Output the [x, y] coordinate of the center of the cell containing the given text.  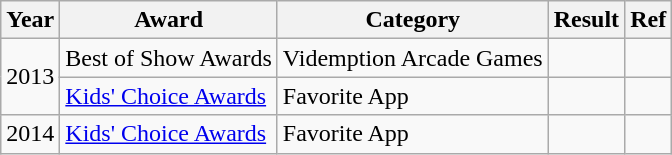
Ref [648, 20]
Best of Show Awards [169, 58]
Category [412, 20]
2013 [30, 77]
Award [169, 20]
Year [30, 20]
2014 [30, 134]
Videmption Arcade Games [412, 58]
Result [586, 20]
